Locate the cell with the specified text and output its (X, Y) center coordinate. 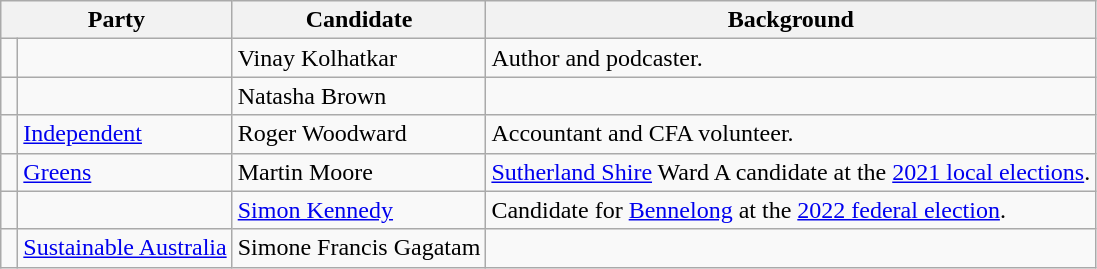
Accountant and CFA volunteer. (791, 134)
Independent (125, 134)
Simon Kennedy (359, 210)
Candidate for Bennelong at the 2022 federal election. (791, 210)
Candidate (359, 20)
Roger Woodward (359, 134)
Party (116, 20)
Author and podcaster. (791, 58)
Sutherland Shire Ward A candidate at the 2021 local elections. (791, 172)
Greens (125, 172)
Background (791, 20)
Natasha Brown (359, 96)
Martin Moore (359, 172)
Simone Francis Gagatam (359, 248)
Sustainable Australia (125, 248)
Vinay Kolhatkar (359, 58)
